Determine the [X, Y] coordinate at the center of the cell enclosing the given text.  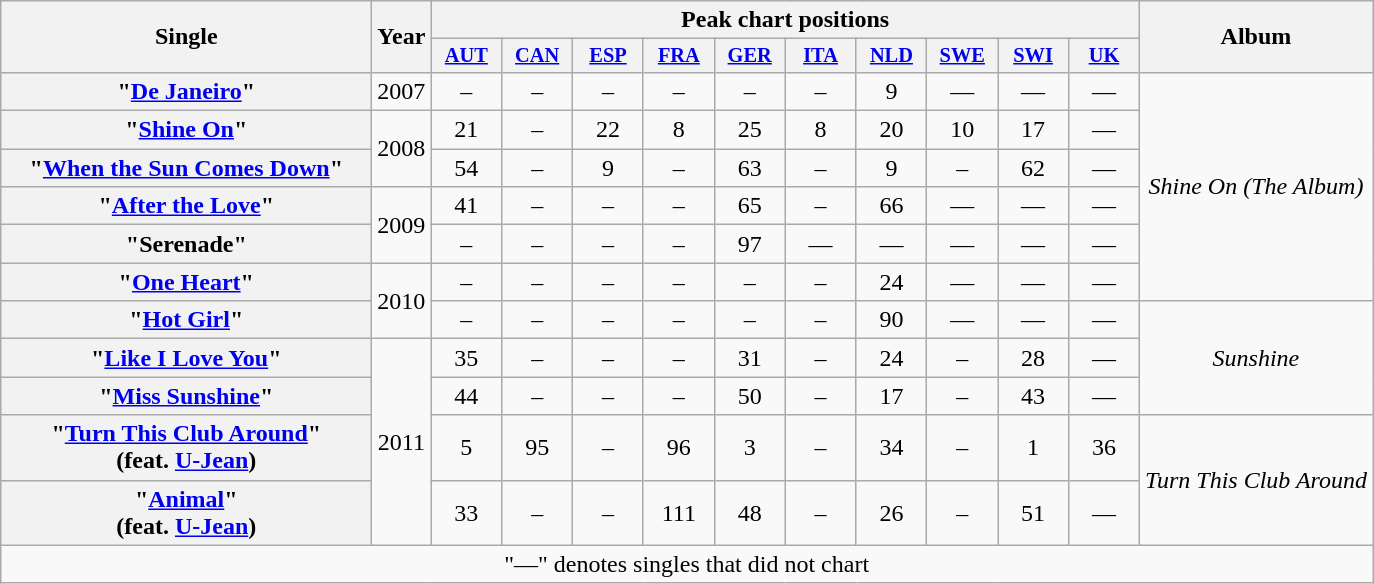
SWI [1034, 56]
10 [962, 130]
FRA [678, 56]
Turn This Club Around [1256, 480]
"Like I Love You" [186, 358]
3 [750, 448]
96 [678, 448]
"After the Love" [186, 206]
48 [750, 512]
ITA [820, 56]
36 [1104, 448]
UK [1104, 56]
"Shine On" [186, 130]
GER [750, 56]
Album [1256, 37]
CAN [538, 56]
41 [466, 206]
33 [466, 512]
22 [608, 130]
Single [186, 37]
Peak chart positions [786, 20]
"One Heart" [186, 282]
"Hot Girl" [186, 320]
2009 [402, 225]
21 [466, 130]
97 [750, 244]
Sunshine [1256, 358]
111 [678, 512]
"De Janeiro" [186, 91]
ESP [608, 56]
"Turn This Club Around"(feat. U-Jean) [186, 448]
43 [1034, 396]
66 [892, 206]
50 [750, 396]
5 [466, 448]
65 [750, 206]
95 [538, 448]
SWE [962, 56]
25 [750, 130]
AUT [466, 56]
NLD [892, 56]
"Miss Sunshine" [186, 396]
2008 [402, 149]
2010 [402, 301]
44 [466, 396]
"Serenade" [186, 244]
90 [892, 320]
35 [466, 358]
2007 [402, 91]
34 [892, 448]
31 [750, 358]
Shine On (The Album) [1256, 186]
62 [1034, 168]
51 [1034, 512]
"—" denotes singles that did not chart [687, 564]
1 [1034, 448]
26 [892, 512]
54 [466, 168]
"Animal"(feat. U-Jean) [186, 512]
28 [1034, 358]
Year [402, 37]
20 [892, 130]
"When the Sun Comes Down" [186, 168]
63 [750, 168]
2011 [402, 442]
